Detect which cell encompasses the target text, then output its (X, Y) center coordinate. 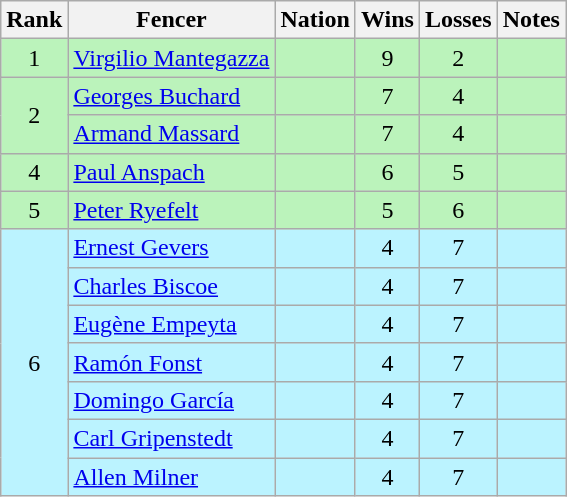
Paul Anspach (172, 172)
Virgilio Mantegazza (172, 58)
Ernest Gevers (172, 248)
Armand Massard (172, 134)
Ramón Fonst (172, 362)
Wins (387, 20)
1 (34, 58)
Allen Milner (172, 477)
Rank (34, 20)
Nation (315, 20)
Peter Ryefelt (172, 210)
Notes (531, 20)
9 (387, 58)
Charles Biscoe (172, 286)
Carl Gripenstedt (172, 438)
Domingo García (172, 400)
Losses (458, 20)
Georges Buchard (172, 96)
Fencer (172, 20)
Eugène Empeyta (172, 324)
